Return the (X, Y) coordinate for the center point of the cell that contains the specified text.  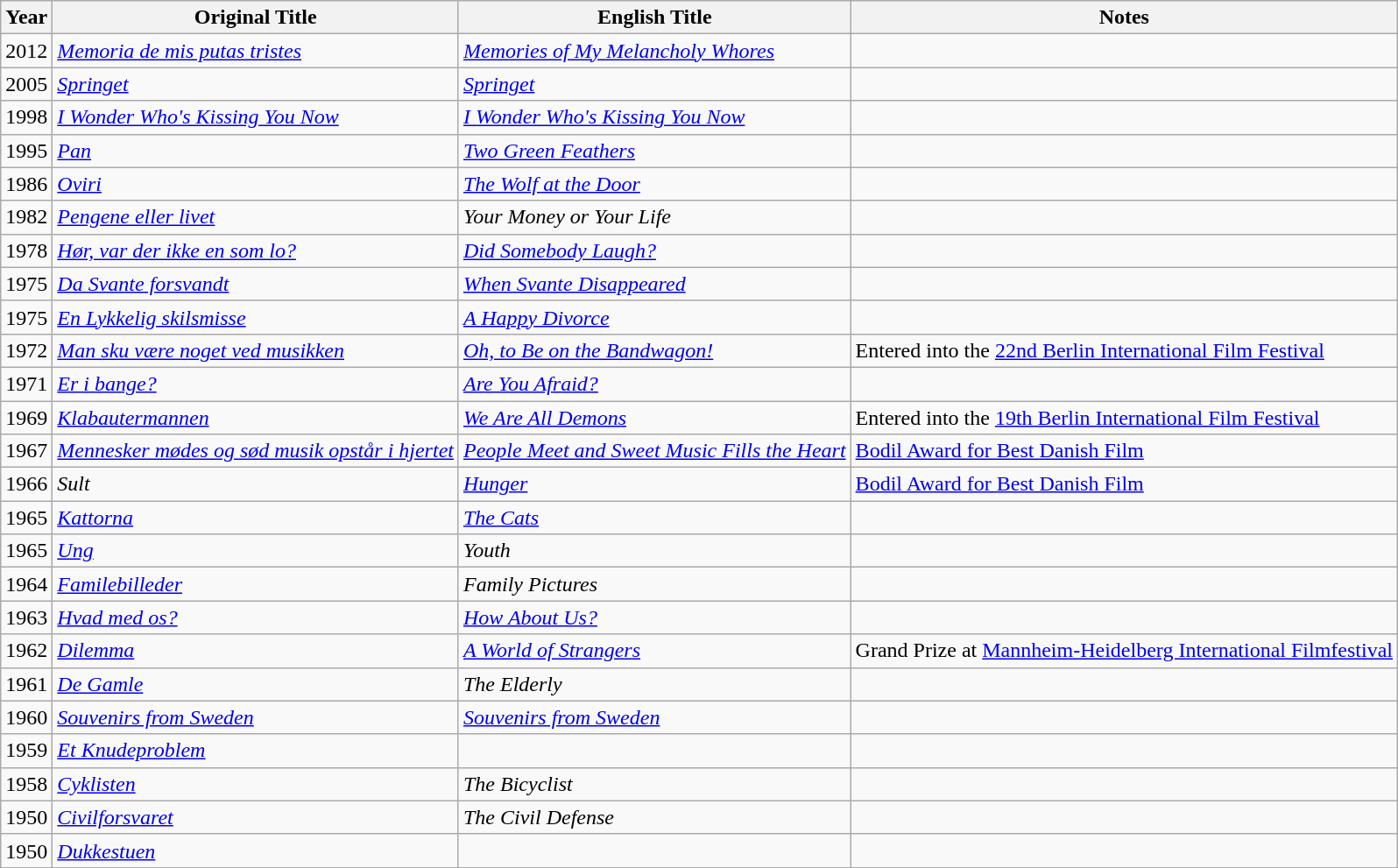
English Title (654, 18)
Year (26, 18)
We Are All Demons (654, 418)
The Civil Defense (654, 817)
Youth (654, 551)
1961 (26, 684)
1964 (26, 584)
2012 (26, 51)
Er i bange? (256, 384)
1982 (26, 217)
1963 (26, 617)
When Svante Disappeared (654, 284)
Hør, var der ikke en som lo? (256, 251)
Da Svante forsvandt (256, 284)
Hunger (654, 484)
Cyklisten (256, 784)
Sult (256, 484)
Entered into the 19th Berlin International Film Festival (1124, 418)
1969 (26, 418)
A Happy Divorce (654, 317)
Pengene eller livet (256, 217)
The Bicyclist (654, 784)
The Elderly (654, 684)
Ung (256, 551)
Pan (256, 151)
Mennesker mødes og sød musik opstår i hjertet (256, 451)
1998 (26, 117)
Oh, to Be on the Bandwagon! (654, 350)
1966 (26, 484)
Et Knudeproblem (256, 751)
Oviri (256, 184)
De Gamle (256, 684)
1967 (26, 451)
1959 (26, 751)
1971 (26, 384)
1978 (26, 251)
People Meet and Sweet Music Fills the Heart (654, 451)
Dukkestuen (256, 850)
1958 (26, 784)
Your Money or Your Life (654, 217)
1962 (26, 651)
Did Somebody Laugh? (654, 251)
Grand Prize at Mannheim-Heidelberg International Filmfestival (1124, 651)
Are You Afraid? (654, 384)
Memories of My Melancholy Whores (654, 51)
Man sku være noget ved musikken (256, 350)
Civilforsvaret (256, 817)
Memoria de mis putas tristes (256, 51)
Familebilleder (256, 584)
Hvad med os? (256, 617)
1960 (26, 717)
2005 (26, 84)
Entered into the 22nd Berlin International Film Festival (1124, 350)
Family Pictures (654, 584)
A World of Strangers (654, 651)
1995 (26, 151)
Original Title (256, 18)
Klabautermannen (256, 418)
Notes (1124, 18)
Two Green Feathers (654, 151)
The Cats (654, 518)
The Wolf at the Door (654, 184)
Kattorna (256, 518)
Dilemma (256, 651)
1986 (26, 184)
1972 (26, 350)
How About Us? (654, 617)
En Lykkelig skilsmisse (256, 317)
